For the text-containing cell, return its midpoint in (x, y) coordinate format. 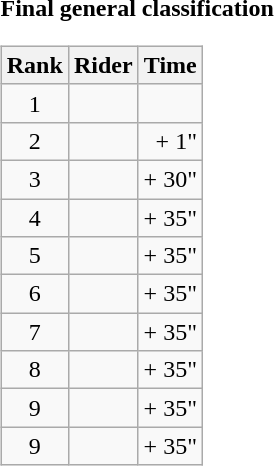
4 (34, 217)
8 (34, 370)
3 (34, 179)
+ 1" (170, 141)
6 (34, 294)
+ 30" (170, 179)
Time (170, 65)
2 (34, 141)
5 (34, 256)
Rider (103, 65)
7 (34, 332)
Rank (34, 65)
1 (34, 103)
